Determine the (X, Y) coordinate at the center of the cell enclosing the given text.  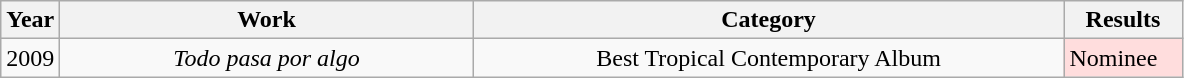
Category (768, 20)
Todo pasa por algo (266, 58)
Work (266, 20)
2009 (30, 58)
Nominee (1123, 58)
Year (30, 20)
Best Tropical Contemporary Album (768, 58)
Results (1123, 20)
